Detect which cell encompasses the target text, then output its [X, Y] center coordinate. 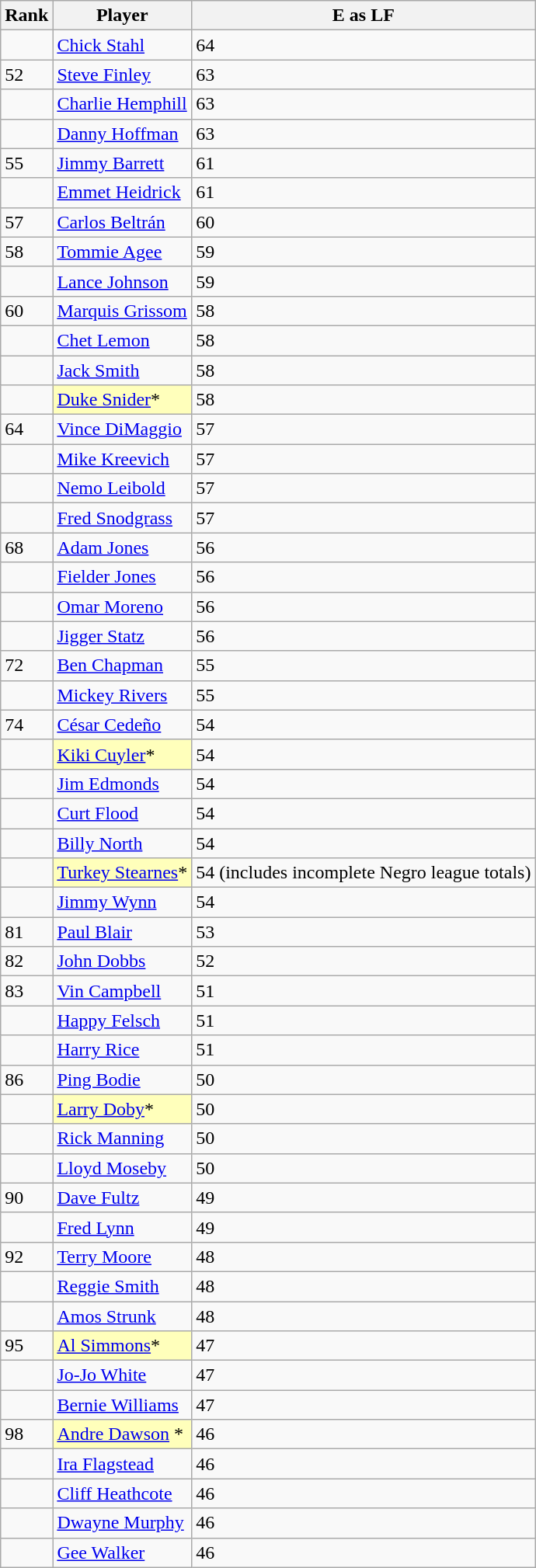
92 [26, 1257]
Jimmy Wynn [123, 902]
Andre Dawson * [123, 1434]
Happy Felsch [123, 1020]
Dwayne Murphy [123, 1523]
Fred Snodgrass [123, 518]
Mickey Rivers [123, 695]
Reggie Smith [123, 1286]
Ping Bodie [123, 1080]
74 [26, 725]
Emmet Heidrick [123, 193]
98 [26, 1434]
Bernie Williams [123, 1405]
Ira Flagstead [123, 1464]
Jo-Jo White [123, 1375]
86 [26, 1080]
Jimmy Barrett [123, 163]
Tommie Agee [123, 252]
Al Simmons* [123, 1346]
Jigger Statz [123, 636]
Paul Blair [123, 932]
Ben Chapman [123, 666]
90 [26, 1198]
Curt Flood [123, 813]
95 [26, 1346]
Jack Smith [123, 370]
Amos Strunk [123, 1316]
53 [364, 932]
68 [26, 548]
Mike Kreevich [123, 459]
Billy North [123, 843]
72 [26, 666]
54 (includes incomplete Negro league totals) [364, 873]
Rank [26, 16]
Fred Lynn [123, 1227]
Dave Fultz [123, 1198]
Fielder Jones [123, 577]
Adam Jones [123, 548]
E as LF [364, 16]
81 [26, 932]
Kiki Cuyler* [123, 754]
Gee Walker [123, 1552]
82 [26, 961]
Cliff Heathcote [123, 1493]
Rick Manning [123, 1139]
Vin Campbell [123, 991]
Terry Moore [123, 1257]
83 [26, 991]
César Cedeño [123, 725]
Steve Finley [123, 75]
Turkey Stearnes* [123, 873]
Danny Hoffman [123, 134]
Harry Rice [123, 1050]
Chick Stahl [123, 45]
Lloyd Moseby [123, 1168]
Duke Snider* [123, 400]
Carlos Beltrán [123, 222]
Omar Moreno [123, 607]
Player [123, 16]
Marquis Grissom [123, 311]
Jim Edmonds [123, 784]
Lance Johnson [123, 281]
Vince DiMaggio [123, 429]
John Dobbs [123, 961]
Larry Doby* [123, 1109]
Nemo Leibold [123, 488]
Chet Lemon [123, 340]
Charlie Hemphill [123, 104]
